From the cell containing the given text, extract its center point as [X, Y] coordinate. 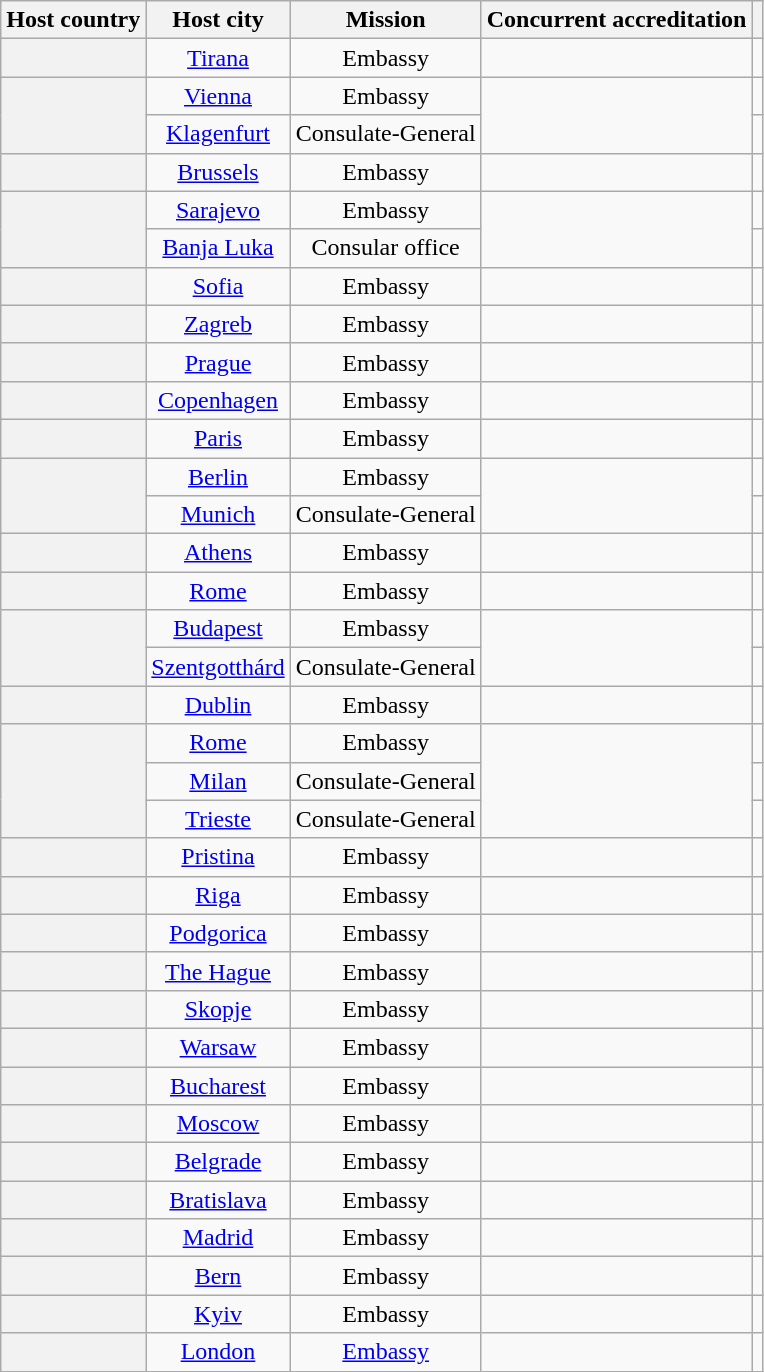
Warsaw [218, 1047]
Dublin [218, 705]
Sofia [218, 286]
Tirana [218, 58]
Skopje [218, 1009]
Paris [218, 438]
Berlin [218, 477]
Vienna [218, 96]
Bratislava [218, 1200]
London [218, 1352]
Sarajevo [218, 210]
Host country [74, 20]
Concurrent accreditation [616, 20]
Milan [218, 781]
Belgrade [218, 1162]
Brussels [218, 172]
Madrid [218, 1238]
Zagreb [218, 324]
Podgorica [218, 933]
Bern [218, 1276]
Budapest [218, 629]
Prague [218, 362]
Klagenfurt [218, 134]
Banja Luka [218, 248]
Consular office [386, 248]
Mission [386, 20]
The Hague [218, 971]
Szentgotthárd [218, 667]
Kyiv [218, 1314]
Trieste [218, 819]
Host city [218, 20]
Athens [218, 553]
Riga [218, 895]
Moscow [218, 1124]
Munich [218, 515]
Pristina [218, 857]
Bucharest [218, 1085]
Copenhagen [218, 400]
